Find where the given text appears and provide that cell's center as [x, y] coordinate. 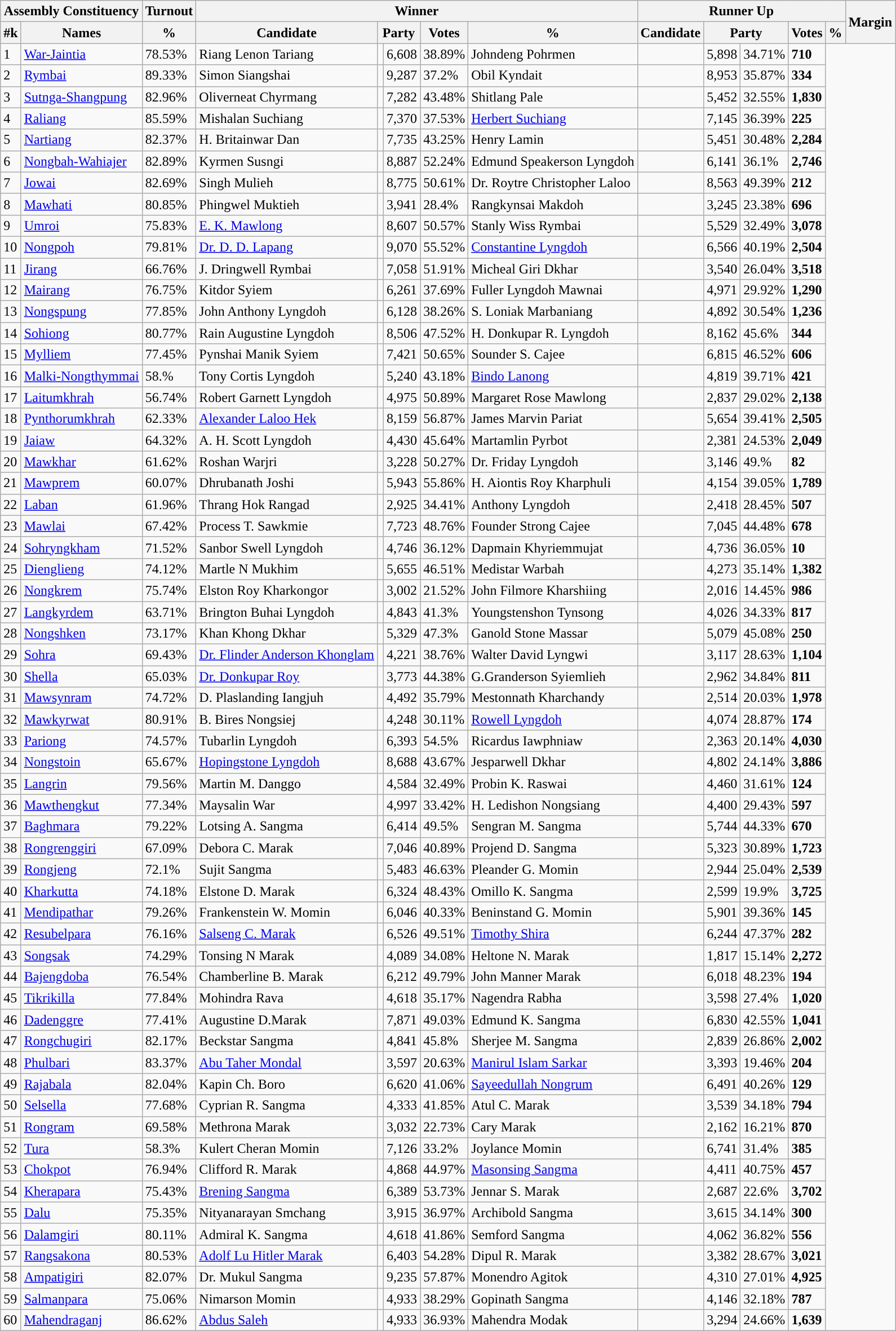
Elston Roy Kharkongor [287, 590]
Brening Sangma [287, 1191]
35.17% [444, 998]
Dhrubanath Joshi [287, 483]
24.53% [764, 440]
5 [11, 140]
Rongjeng [81, 869]
Maysalin War [287, 805]
556 [807, 1234]
6,526 [402, 934]
4,062 [722, 1234]
3,540 [722, 269]
39.71% [764, 376]
4,411 [722, 1170]
Dapmain Khyriemmujat [553, 547]
129 [807, 1084]
Nongshken [81, 634]
Kharkutta [81, 891]
45.6% [764, 333]
1,789 [807, 483]
8,159 [402, 419]
6,830 [722, 1020]
40 [11, 891]
710 [807, 54]
Gopinath Sangma [553, 1298]
8,887 [402, 161]
Tonsing N Marak [287, 956]
Nongbah-Wahiajer [81, 161]
54.28% [444, 1255]
77.45% [169, 355]
2,687 [722, 1191]
29.92% [764, 290]
Dr. Mukul Sangma [287, 1277]
75.06% [169, 1298]
334 [807, 76]
14 [11, 333]
60 [11, 1320]
#k [11, 33]
71.52% [169, 547]
62.33% [169, 419]
Youngstenshon Tynsong [553, 612]
Brington Buhai Lyngdoh [287, 612]
Mendipathar [81, 912]
58 [11, 1277]
Mawprem [81, 483]
46.51% [444, 569]
89.33% [169, 76]
65.03% [169, 676]
Margin [870, 22]
28.87% [764, 719]
Rangkynsai Makdoh [553, 204]
28.4% [444, 204]
4 [11, 118]
3,245 [722, 204]
1,817 [722, 956]
82 [807, 462]
79.22% [169, 826]
7,045 [722, 526]
A. H. Scott Lyngdoh [287, 440]
4,892 [722, 312]
4,460 [722, 784]
22.73% [444, 1127]
30 [11, 676]
78.53% [169, 54]
34.14% [764, 1213]
817 [807, 612]
34.08% [444, 956]
42 [11, 934]
Dienglieng [81, 569]
30.54% [764, 312]
30.11% [444, 719]
3,702 [807, 1191]
33.2% [444, 1148]
46 [11, 1020]
Laitumkhrah [81, 397]
3,539 [722, 1106]
3,886 [807, 762]
26 [11, 590]
Edmund Speakerson Lyngdoh [553, 161]
41.3% [444, 612]
Songsak [81, 956]
Abdus Saleh [287, 1320]
811 [807, 676]
56.74% [169, 397]
6,324 [402, 891]
4,997 [402, 805]
Rongrenggiri [81, 848]
46.63% [444, 869]
50.65% [444, 355]
Bajengdoba [81, 977]
44.38% [444, 676]
Margaret Rose Mawlong [553, 397]
76.94% [169, 1170]
3,597 [402, 1063]
27 [11, 612]
74.12% [169, 569]
3,117 [722, 655]
52.24% [444, 161]
63.71% [169, 612]
14.45% [764, 590]
Kapin Ch. Boro [287, 1084]
29.02% [764, 397]
51 [11, 1127]
19.9% [764, 891]
597 [807, 805]
Jaiaw [81, 440]
2,016 [722, 590]
5,329 [402, 634]
Umroi [81, 225]
38.89% [444, 54]
4,841 [402, 1041]
Names [81, 33]
204 [807, 1063]
52 [11, 1148]
1,830 [807, 97]
2,504 [807, 247]
37.53% [444, 118]
20.14% [764, 741]
4,925 [807, 1277]
Fuller Lyngdoh Mawnai [553, 290]
Nongspung [81, 312]
69.58% [169, 1127]
50 [11, 1106]
3 [11, 97]
36.93% [444, 1320]
20 [11, 462]
Ganold Stone Massar [553, 634]
Alexander Laloo Hek [287, 419]
75.43% [169, 1191]
3,032 [402, 1127]
67.42% [169, 526]
2,962 [722, 676]
2,925 [402, 505]
Nongstoin [81, 762]
34.41% [444, 505]
Roshan Warjri [287, 462]
Projend D. Sangma [553, 848]
4,736 [722, 547]
45.08% [764, 634]
Rain Augustine Lyngdoh [287, 333]
4,819 [722, 376]
8,607 [402, 225]
3,725 [807, 891]
2,363 [722, 741]
33 [11, 741]
38.76% [444, 655]
Salseng C. Marak [287, 934]
300 [807, 1213]
82.07% [169, 1277]
5,529 [722, 225]
Beckstar Sangma [287, 1041]
5,452 [722, 97]
H. Britainwar Dan [287, 140]
4,030 [807, 741]
606 [807, 355]
42.55% [764, 1020]
Anthony Lyngdoh [553, 505]
124 [807, 784]
82.37% [169, 140]
7,282 [402, 97]
Johndeng Pohrmen [553, 54]
82.04% [169, 1084]
Malki-Nongthymmai [81, 376]
7,871 [402, 1020]
73.17% [169, 634]
344 [807, 333]
Archibold Sangma [553, 1213]
6,414 [402, 826]
49.39% [764, 183]
Founder Strong Cajee [553, 526]
43.48% [444, 97]
3,002 [402, 590]
15.14% [764, 956]
8,162 [722, 333]
6,128 [402, 312]
11 [11, 269]
2,138 [807, 397]
4,026 [722, 612]
29 [11, 655]
Mahendraganj [81, 1320]
53.73% [444, 1191]
Pariong [81, 741]
Probin K. Raswai [553, 784]
3,941 [402, 204]
Mohindra Rava [287, 998]
B. Bires Nongsiej [287, 719]
Robert Garnett Lyngdoh [287, 397]
Resubelpara [81, 934]
80.85% [169, 204]
1,104 [807, 655]
Chamberline B. Marak [287, 977]
43.67% [444, 762]
Obil Kyndait [553, 76]
8,688 [402, 762]
55.52% [444, 247]
61.62% [169, 462]
67.09% [169, 848]
49.51% [444, 934]
43 [11, 956]
4,146 [722, 1298]
Clifford R. Marak [287, 1170]
46.52% [764, 355]
Riang Lenon Tariang [287, 54]
2,514 [722, 698]
23 [11, 526]
13 [11, 312]
61.96% [169, 505]
34.84% [764, 676]
7,370 [402, 118]
6,608 [402, 54]
44.33% [764, 826]
Edmund K. Sangma [553, 1020]
7,145 [722, 118]
55.86% [444, 483]
21 [11, 483]
43.18% [444, 376]
41.85% [444, 1106]
8,506 [402, 333]
9,070 [402, 247]
Dalamgiri [81, 1234]
80.11% [169, 1234]
82.17% [169, 1041]
282 [807, 934]
2,539 [807, 869]
D. Plaslanding Iangjuh [287, 698]
385 [807, 1148]
6,046 [402, 912]
38 [11, 848]
Admiral K. Sangma [287, 1234]
Mylliem [81, 355]
5,323 [722, 848]
24.66% [764, 1320]
76.54% [169, 977]
6,018 [722, 977]
1,639 [807, 1320]
22 [11, 505]
80.91% [169, 719]
5,901 [722, 912]
7,421 [402, 355]
50.27% [444, 462]
507 [807, 505]
4,746 [402, 547]
6 [11, 161]
Oliverneat Chyrmang [287, 97]
Shella [81, 676]
Langrin [81, 784]
Dr. Donkupar Roy [287, 676]
E. K. Mawlong [287, 225]
Phulbari [81, 1063]
77.34% [169, 805]
8,953 [722, 76]
Sohiong [81, 333]
25 [11, 569]
Ricardus Iawphniaw [553, 741]
74.57% [169, 741]
Mawhati [81, 204]
2,505 [807, 419]
34 [11, 762]
Henry Lamin [553, 140]
20.63% [444, 1063]
31.61% [764, 784]
28.45% [764, 505]
4,868 [402, 1170]
40.33% [444, 912]
77.84% [169, 998]
19 [11, 440]
Rongram [81, 1127]
39.41% [764, 419]
Adolf Lu Hitler Marak [287, 1255]
37 [11, 826]
4,802 [722, 762]
Nartiang [81, 140]
49.79% [444, 977]
Semford Sangma [553, 1234]
Winner [417, 11]
Langkyrdem [81, 612]
Martin M. Danggo [287, 784]
37.2% [444, 76]
2,272 [807, 956]
8,563 [722, 183]
74.72% [169, 698]
34.18% [764, 1106]
15 [11, 355]
77.85% [169, 312]
5,079 [722, 634]
28.63% [764, 655]
40.75% [764, 1170]
76.16% [169, 934]
3,518 [807, 269]
34.33% [764, 612]
48 [11, 1063]
787 [807, 1298]
23.38% [764, 204]
75.83% [169, 225]
9 [11, 225]
Dr. Flinder Anderson Khonglam [287, 655]
47.37% [764, 934]
58.3% [169, 1148]
5,744 [722, 826]
2,049 [807, 440]
27.4% [764, 998]
Beninstand G. Momin [553, 912]
Nagendra Rabha [553, 998]
25.04% [764, 869]
145 [807, 912]
5,483 [402, 869]
35.87% [764, 76]
Kherapara [81, 1191]
Cary Marak [553, 1127]
82.96% [169, 97]
4,310 [722, 1277]
6,815 [722, 355]
79.56% [169, 784]
17 [11, 397]
Mahendra Modak [553, 1320]
9,287 [402, 76]
Mestonnath Kharchandy [553, 698]
6,244 [722, 934]
24.14% [764, 762]
Sujit Sangma [287, 869]
Hopingstone Lyngdoh [287, 762]
3,773 [402, 676]
457 [807, 1170]
66.76% [169, 269]
Sohryngkham [81, 547]
Dr. Roytre Christopher Laloo [553, 183]
5,898 [722, 54]
Nityanarayan Smchang [287, 1213]
51.91% [444, 269]
4,074 [722, 719]
2,837 [722, 397]
36.1% [764, 161]
36.05% [764, 547]
45 [11, 998]
7,723 [402, 526]
Debora C. Marak [287, 848]
57.87% [444, 1277]
38.26% [444, 312]
2,839 [722, 1041]
Dr. Friday Lyngdoh [553, 462]
Sounder S. Cajee [553, 355]
4,971 [722, 290]
Frankenstein W. Momin [287, 912]
49.03% [444, 1020]
60.07% [169, 483]
Tony Cortis Lyngdoh [287, 376]
56.87% [444, 419]
Masonsing Sangma [553, 1170]
2,381 [722, 440]
Kulert Cheran Momin [287, 1148]
Augustine D.Marak [287, 1020]
8,775 [402, 183]
Mawkyrwat [81, 719]
16.21% [764, 1127]
6,212 [402, 977]
44.97% [444, 1170]
47.3% [444, 634]
2,599 [722, 891]
79.81% [169, 247]
194 [807, 977]
6,403 [402, 1255]
Sherjee M. Sangma [553, 1041]
3,146 [722, 462]
Baghmara [81, 826]
41 [11, 912]
G.Granderson Syiemlieh [553, 676]
8 [11, 204]
John Manner Marak [553, 977]
Dadenggre [81, 1020]
4,333 [402, 1106]
Simon Siangshai [287, 76]
Herbert Suchiang [553, 118]
Turnout [169, 11]
49.5% [444, 826]
Manirul Islam Sarkar [553, 1063]
Sanbor Swell Lyngdoh [287, 547]
28 [11, 634]
19.46% [764, 1063]
Constantine Lyngdoh [553, 247]
1,290 [807, 290]
40.19% [764, 247]
Rymbai [81, 76]
7,046 [402, 848]
5,654 [722, 419]
54.5% [444, 741]
3,294 [722, 1320]
7 [11, 183]
3,021 [807, 1255]
7,126 [402, 1148]
43.25% [444, 140]
Raliang [81, 118]
75.35% [169, 1213]
77.68% [169, 1106]
9,235 [402, 1277]
72.1% [169, 869]
40.26% [764, 1084]
Thrang Hok Rangad [287, 505]
Pynshai Manik Syiem [287, 355]
6,141 [722, 161]
Micheal Giri Dkhar [553, 269]
Sayeedullah Nongrum [553, 1084]
33.42% [444, 805]
29.43% [764, 805]
44.48% [764, 526]
53 [11, 1170]
12 [11, 290]
James Marvin Pariat [553, 419]
225 [807, 118]
55 [11, 1213]
Atul C. Marak [553, 1106]
794 [807, 1106]
Mairang [81, 290]
16 [11, 376]
5,943 [402, 483]
6,741 [722, 1148]
50.57% [444, 225]
Lotsing A. Sangma [287, 826]
Nongkrem [81, 590]
3,393 [722, 1063]
44 [11, 977]
32.18% [764, 1298]
28.67% [764, 1255]
Martle N Mukhim [287, 569]
3,615 [722, 1213]
4,430 [402, 440]
5,240 [402, 376]
2,002 [807, 1041]
Elstone D. Marak [287, 891]
Chokpot [81, 1170]
Pleander G. Momin [553, 869]
Rongchugiri [81, 1041]
2,418 [722, 505]
45.64% [444, 440]
3,228 [402, 462]
Abu Taher Mondal [287, 1063]
212 [807, 183]
Dipul R. Marak [553, 1255]
37.69% [444, 290]
30.48% [764, 140]
Pynthorumkhrah [81, 419]
40.89% [444, 848]
1 [11, 54]
32.55% [764, 97]
John Anthony Lyngdoh [287, 312]
36.82% [764, 1234]
Nongpoh [81, 247]
Shitlang Pale [553, 97]
Stanly Wiss Rymbai [553, 225]
50.89% [444, 397]
38.29% [444, 1298]
86.62% [169, 1320]
48.76% [444, 526]
Tubarlin Lyngdoh [287, 741]
2 [11, 76]
Martamlin Pyrbot [553, 440]
3,915 [402, 1213]
Methrona Marak [287, 1127]
82.69% [169, 183]
Rangsakona [81, 1255]
5,655 [402, 569]
3,598 [722, 998]
39.05% [764, 483]
65.67% [169, 762]
41.86% [444, 1234]
Jesparwell Dkhar [553, 762]
56 [11, 1234]
670 [807, 826]
34.71% [764, 54]
2,284 [807, 140]
85.59% [169, 118]
4,273 [722, 569]
Walter David Lyngwi [553, 655]
Mawsynram [81, 698]
174 [807, 719]
4,843 [402, 612]
49 [11, 1084]
250 [807, 634]
7,735 [402, 140]
1,041 [807, 1020]
50.61% [444, 183]
82.89% [169, 161]
War-Jaintia [81, 54]
Kyrmen Susngi [287, 161]
59 [11, 1298]
35.14% [764, 569]
J. Dringwell Rymbai [287, 269]
79.26% [169, 912]
Ampatigiri [81, 1277]
John Filmore Kharshiing [553, 590]
4,221 [402, 655]
421 [807, 376]
4,492 [402, 698]
64.32% [169, 440]
1,382 [807, 569]
4,975 [402, 397]
Timothy Shira [553, 934]
Kitdor Syiem [287, 290]
Mawlai [81, 526]
21.52% [444, 590]
80.77% [169, 333]
48.43% [444, 891]
Cyprian R. Sangma [287, 1106]
3,382 [722, 1255]
77.41% [169, 1020]
Laban [81, 505]
31.4% [764, 1148]
6,491 [722, 1084]
Rajabala [81, 1084]
Bindo Lanong [553, 376]
35 [11, 784]
1,236 [807, 312]
26.04% [764, 269]
Mishalan Suchiang [287, 118]
Monendro Agitok [553, 1277]
4,248 [402, 719]
Dr. D. D. Lapang [287, 247]
S. Loniak Marbaniang [553, 312]
Sengran M. Sangma [553, 826]
75.74% [169, 590]
870 [807, 1127]
Jennar S. Marak [553, 1191]
6,566 [722, 247]
Jowai [81, 183]
6,393 [402, 741]
20.03% [764, 698]
Sohra [81, 655]
2,162 [722, 1127]
Heltone N. Marak [553, 956]
47 [11, 1041]
Jirang [81, 269]
Tura [81, 1148]
76.75% [169, 290]
36.97% [444, 1213]
Khan Khong Dkhar [287, 634]
27.01% [764, 1277]
Tikrikilla [81, 998]
Rowell Lyngdoh [553, 719]
Mawkhar [81, 462]
6,620 [402, 1084]
4,154 [722, 483]
54 [11, 1191]
4,584 [402, 784]
58.% [169, 376]
H. Ledishon Nongsiang [553, 805]
986 [807, 590]
74.18% [169, 891]
39 [11, 869]
Salmanpara [81, 1298]
69.43% [169, 655]
1,723 [807, 848]
1,020 [807, 998]
45.8% [444, 1041]
30.89% [764, 848]
6,389 [402, 1191]
Mawthengkut [81, 805]
22.6% [764, 1191]
Sutnga-Shangpung [81, 97]
47.52% [444, 333]
36 [11, 805]
Nimarson Momin [287, 1298]
18 [11, 419]
1,978 [807, 698]
H. Aiontis Roy Kharphuli [553, 483]
24 [11, 547]
41.06% [444, 1084]
Phingwel Muktieh [287, 204]
H. Donkupar R. Lyngdoh [553, 333]
74.29% [169, 956]
Omillo K. Sangma [553, 891]
35.79% [444, 698]
83.37% [169, 1063]
2,746 [807, 161]
32 [11, 719]
678 [807, 526]
49.% [764, 462]
26.86% [764, 1041]
696 [807, 204]
Runner Up [742, 11]
Joylance Momin [553, 1148]
36.39% [764, 118]
Medistar Warbah [553, 569]
57 [11, 1255]
80.53% [169, 1255]
6,261 [402, 290]
Dalu [81, 1213]
Assembly Constituency [71, 11]
39.36% [764, 912]
2,944 [722, 869]
Singh Mulieh [287, 183]
31 [11, 698]
4,089 [402, 956]
36.12% [444, 547]
4,400 [722, 805]
5,451 [722, 140]
7,058 [402, 269]
3,078 [807, 225]
48.23% [764, 977]
Selsella [81, 1106]
Process T. Sawkmie [287, 526]
